For the text-containing cell, return its midpoint in [X, Y] coordinate format. 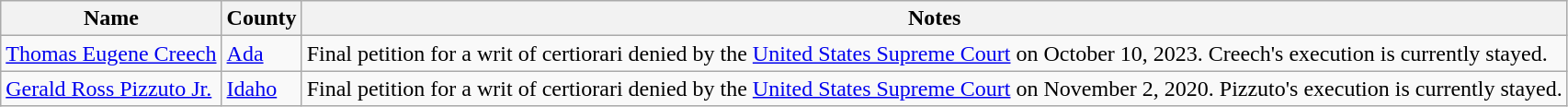
Idaho [261, 89]
County [261, 18]
Name [111, 18]
Final petition for a writ of certiorari denied by the United States Supreme Court on October 10, 2023. Creech's execution is currently stayed. [934, 53]
Final petition for a writ of certiorari denied by the United States Supreme Court on November 2, 2020. Pizzuto's execution is currently stayed. [934, 89]
Ada [261, 53]
Gerald Ross Pizzuto Jr. [111, 89]
Thomas Eugene Creech [111, 53]
Notes [934, 18]
